For the text-containing cell, return its midpoint in (x, y) coordinate format. 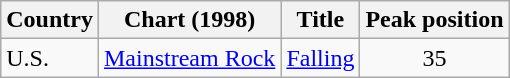
Country (50, 20)
35 (434, 58)
Chart (1998) (189, 20)
Title (320, 20)
U.S. (50, 58)
Falling (320, 58)
Peak position (434, 20)
Mainstream Rock (189, 58)
